Extract the (x, y) coordinate from the center of the cell holding the provided text.  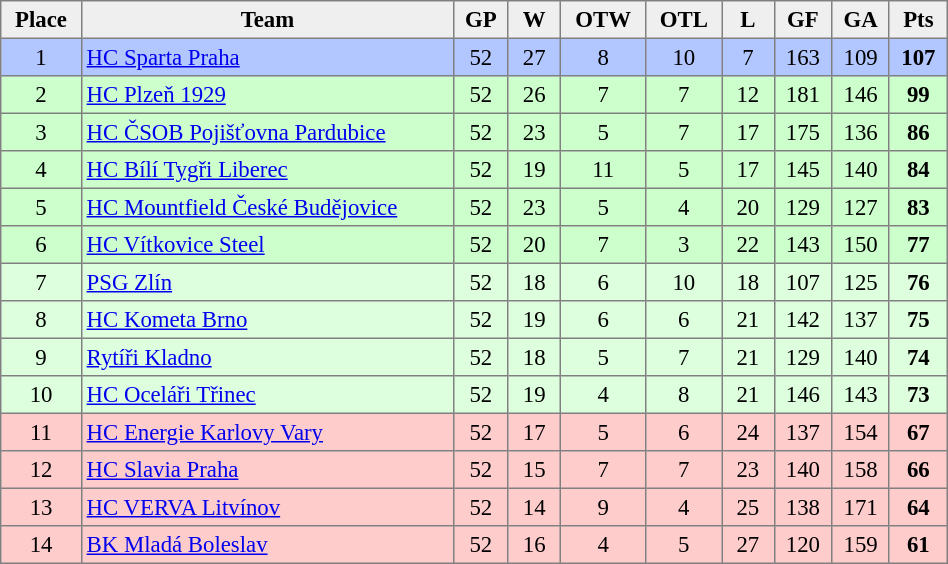
142 (803, 320)
26 (534, 95)
181 (803, 95)
125 (861, 282)
HC VERVA Litvínov (267, 507)
13 (42, 507)
22 (748, 245)
171 (861, 507)
15 (534, 470)
Team (267, 20)
L (748, 20)
163 (803, 57)
OTW (603, 20)
83 (918, 207)
25 (748, 507)
67 (918, 432)
109 (861, 57)
GF (803, 20)
HC Sparta Praha (267, 57)
HC Vítkovice Steel (267, 245)
158 (861, 470)
86 (918, 132)
GA (861, 20)
HC Mountfield České Budějovice (267, 207)
16 (534, 545)
76 (918, 282)
66 (918, 470)
154 (861, 432)
HC Bílí Tygři Liberec (267, 170)
136 (861, 132)
HC Slavia Praha (267, 470)
2 (42, 95)
77 (918, 245)
BK Mladá Boleslav (267, 545)
175 (803, 132)
HC Kometa Brno (267, 320)
Pts (918, 20)
24 (748, 432)
75 (918, 320)
W (534, 20)
64 (918, 507)
Place (42, 20)
159 (861, 545)
PSG Zlín (267, 282)
74 (918, 357)
1 (42, 57)
Rytíři Kladno (267, 357)
145 (803, 170)
GP (481, 20)
HC Plzeň 1929 (267, 95)
99 (918, 95)
HC ČSOB Pojišťovna Pardubice (267, 132)
150 (861, 245)
61 (918, 545)
127 (861, 207)
138 (803, 507)
HC Oceláři Třinec (267, 395)
120 (803, 545)
84 (918, 170)
73 (918, 395)
HC Energie Karlovy Vary (267, 432)
OTL (684, 20)
